Capture the cell that displays the provided text and extract its (X, Y) central coordinate. 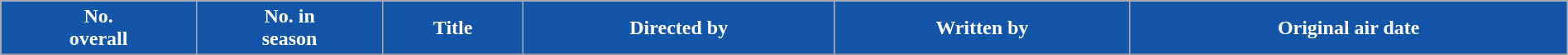
No.overall (99, 28)
No. inseason (289, 28)
Title (453, 28)
Directed by (678, 28)
Written by (982, 28)
Original air date (1348, 28)
